Detect which cell encompasses the target text, then output its (X, Y) center coordinate. 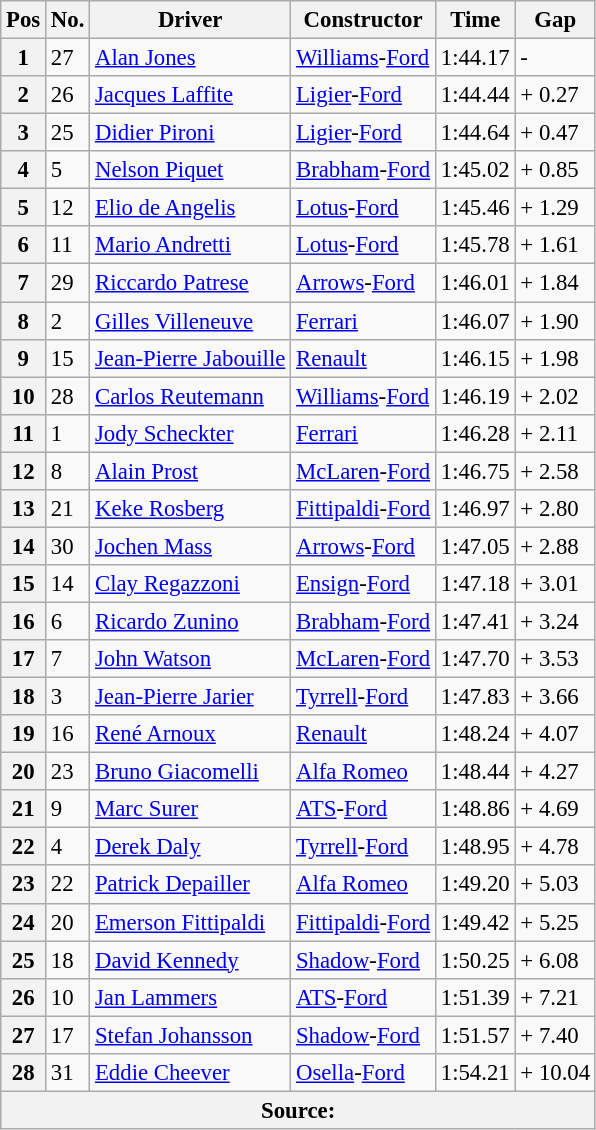
Time (475, 20)
31 (68, 1073)
1:47.70 (475, 659)
+ 1.84 (555, 283)
Driver (190, 20)
1:46.01 (475, 283)
1:47.83 (475, 697)
1:46.28 (475, 433)
1:48.44 (475, 772)
Carlos Reutemann (190, 396)
+ 1.90 (555, 321)
Clay Regazzoni (190, 584)
1:51.57 (475, 1035)
1:45.02 (475, 170)
Riccardo Patrese (190, 283)
Jody Scheckter (190, 433)
1:48.95 (475, 847)
+ 2.88 (555, 546)
Gilles Villeneuve (190, 321)
+ 4.69 (555, 809)
Jean-Pierre Jarier (190, 697)
+ 1.61 (555, 245)
+ 3.24 (555, 621)
+ 1.98 (555, 358)
+ 10.04 (555, 1073)
Mario Andretti (190, 245)
1:47.18 (475, 584)
Gap (555, 20)
1:49.42 (475, 922)
No. (68, 20)
Jan Lammers (190, 997)
19 (24, 734)
+ 5.03 (555, 885)
1:44.64 (475, 133)
13 (24, 509)
Nelson Piquet (190, 170)
Didier Pironi (190, 133)
Alain Prost (190, 471)
1:46.07 (475, 321)
Patrick Depailler (190, 885)
+ 2.58 (555, 471)
1:44.17 (475, 58)
1:51.39 (475, 997)
René Arnoux (190, 734)
+ 0.47 (555, 133)
1:44.44 (475, 95)
1:46.15 (475, 358)
30 (68, 546)
+ 3.53 (555, 659)
1:47.05 (475, 546)
Emerson Fittipaldi (190, 922)
+ 2.80 (555, 509)
Ricardo Zunino (190, 621)
+ 4.07 (555, 734)
+ 7.21 (555, 997)
Pos (24, 20)
1:48.24 (475, 734)
+ 0.27 (555, 95)
1:54.21 (475, 1073)
24 (24, 922)
Stefan Johansson (190, 1035)
1:45.46 (475, 208)
1:49.20 (475, 885)
1:47.41 (475, 621)
+ 7.40 (555, 1035)
Alan Jones (190, 58)
Jean-Pierre Jabouille (190, 358)
29 (68, 283)
Marc Surer (190, 809)
1:48.86 (475, 809)
+ 0.85 (555, 170)
- (555, 58)
1:45.78 (475, 245)
+ 6.08 (555, 960)
1:50.25 (475, 960)
1:46.97 (475, 509)
1:46.19 (475, 396)
+ 3.66 (555, 697)
Elio de Angelis (190, 208)
Keke Rosberg (190, 509)
Derek Daly (190, 847)
Jochen Mass (190, 546)
Eddie Cheever (190, 1073)
John Watson (190, 659)
+ 3.01 (555, 584)
David Kennedy (190, 960)
+ 2.11 (555, 433)
Osella-Ford (364, 1073)
+ 2.02 (555, 396)
+ 4.78 (555, 847)
Ensign-Ford (364, 584)
+ 4.27 (555, 772)
Source: (298, 1110)
Constructor (364, 20)
+ 5.25 (555, 922)
Bruno Giacomelli (190, 772)
Jacques Laffite (190, 95)
+ 1.29 (555, 208)
1:46.75 (475, 471)
